Provide the (X, Y) coordinate of the cell's center where the given text is located.  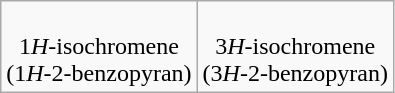
1H-isochromene(1H-2-benzopyran) (99, 47)
3H-isochromene(3H-2-benzopyran) (295, 47)
